Detect which cell encompasses the target text, then output its (x, y) center coordinate. 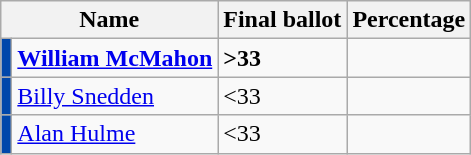
Final ballot (282, 20)
Billy Snedden (115, 96)
Percentage (409, 20)
Name (110, 20)
Alan Hulme (115, 134)
William McMahon (115, 58)
>33 (282, 58)
